Return (x, y) of the center of cell containing provided text 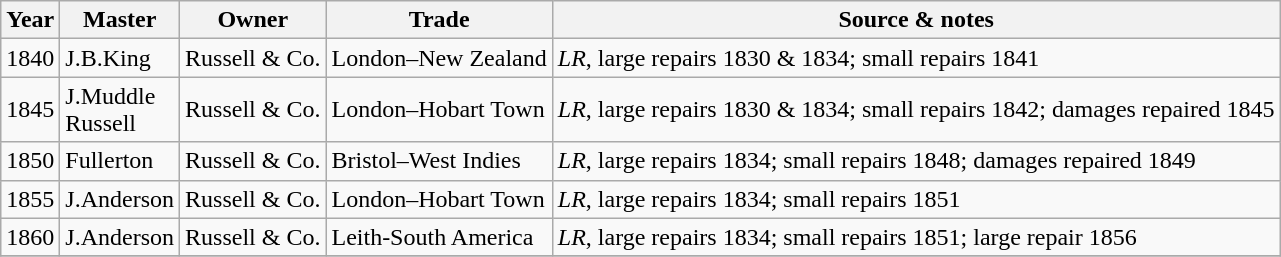
J.MuddleRussell (120, 110)
Trade (439, 20)
LR, large repairs 1834; small repairs 1851; large repair 1856 (916, 237)
LR, large repairs 1834; small repairs 1848; damages repaired 1849 (916, 161)
1845 (30, 110)
1840 (30, 58)
Source & notes (916, 20)
1850 (30, 161)
J.B.King (120, 58)
London–New Zealand (439, 58)
LR, large repairs 1834; small repairs 1851 (916, 199)
Fullerton (120, 161)
LR, large repairs 1830 & 1834; small repairs 1841 (916, 58)
1860 (30, 237)
Year (30, 20)
Bristol–West Indies (439, 161)
Owner (253, 20)
Leith-South America (439, 237)
Master (120, 20)
LR, large repairs 1830 & 1834; small repairs 1842; damages repaired 1845 (916, 110)
1855 (30, 199)
